Detect which cell encompasses the target text, then output its [X, Y] center coordinate. 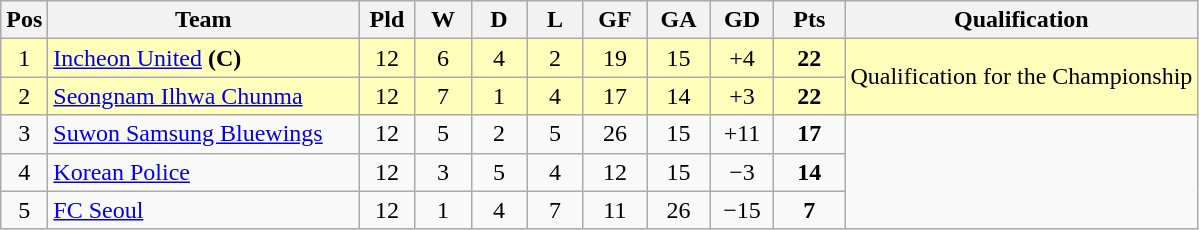
W [443, 20]
D [499, 20]
+3 [742, 96]
Pld [387, 20]
GA [679, 20]
6 [443, 58]
FC Seoul [204, 210]
−3 [742, 172]
+4 [742, 58]
11 [615, 210]
Suwon Samsung Bluewings [204, 134]
Pts [810, 20]
Pos [24, 20]
19 [615, 58]
GD [742, 20]
L [555, 20]
Seongnam Ilhwa Chunma [204, 96]
Qualification for the Championship [1022, 77]
Team [204, 20]
Qualification [1022, 20]
Incheon United (C) [204, 58]
Korean Police [204, 172]
GF [615, 20]
+11 [742, 134]
−15 [742, 210]
